Output the [x, y] coordinate of the center of the cell containing the given text.  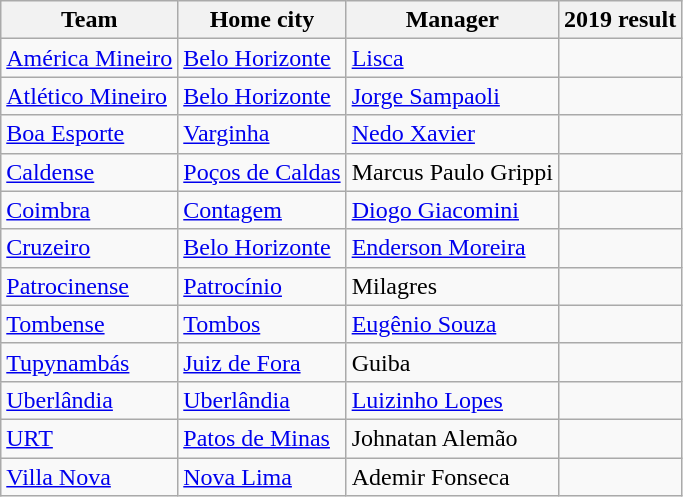
Guiba [452, 362]
Manager [452, 20]
Enderson Moreira [452, 248]
Poços de Caldas [262, 172]
Tupynambás [90, 362]
Villa Nova [90, 477]
Diogo Giacomini [452, 210]
Tombos [262, 324]
Nedo Xavier [452, 134]
Patrocinense [90, 286]
Caldense [90, 172]
2019 result [620, 20]
Tombense [90, 324]
Juiz de Fora [262, 362]
Cruzeiro [90, 248]
URT [90, 438]
Marcus Paulo Grippi [452, 172]
Boa Esporte [90, 134]
América Mineiro [90, 58]
Varginha [262, 134]
Patos de Minas [262, 438]
Home city [262, 20]
Lisca [452, 58]
Atlético Mineiro [90, 96]
Johnatan Alemão [452, 438]
Nova Lima [262, 477]
Milagres [452, 286]
Team [90, 20]
Contagem [262, 210]
Eugênio Souza [452, 324]
Jorge Sampaoli [452, 96]
Luizinho Lopes [452, 400]
Ademir Fonseca [452, 477]
Coimbra [90, 210]
Patrocínio [262, 286]
